Identify which cell holds the provided text, then report its (x, y) central coordinate. 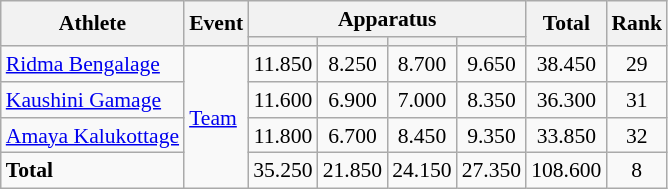
6.900 (352, 100)
31 (636, 100)
38.450 (566, 64)
Kaushini Gamage (92, 100)
Athlete (92, 24)
Team (216, 117)
Amaya Kalukottage (92, 136)
Event (216, 24)
36.300 (566, 100)
Rank (636, 24)
33.850 (566, 136)
24.150 (422, 171)
27.350 (492, 171)
Ridma Bengalage (92, 64)
8.700 (422, 64)
21.850 (352, 171)
35.250 (282, 171)
9.650 (492, 64)
29 (636, 64)
8.350 (492, 100)
108.600 (566, 171)
11.800 (282, 136)
11.850 (282, 64)
Apparatus (387, 19)
8.250 (352, 64)
8.450 (422, 136)
11.600 (282, 100)
6.700 (352, 136)
9.350 (492, 136)
7.000 (422, 100)
32 (636, 136)
8 (636, 171)
